Determine the [X, Y] coordinate at the center of the cell enclosing the given text.  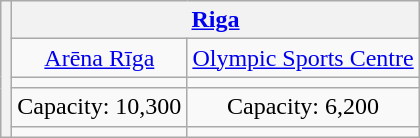
Olympic Sports Centre [303, 58]
Capacity: 10,300 [100, 107]
Arēna Rīga [100, 58]
Capacity: 6,200 [303, 107]
Riga [216, 20]
